Provide the (x, y) coordinate of the cell's center where the given text is located.  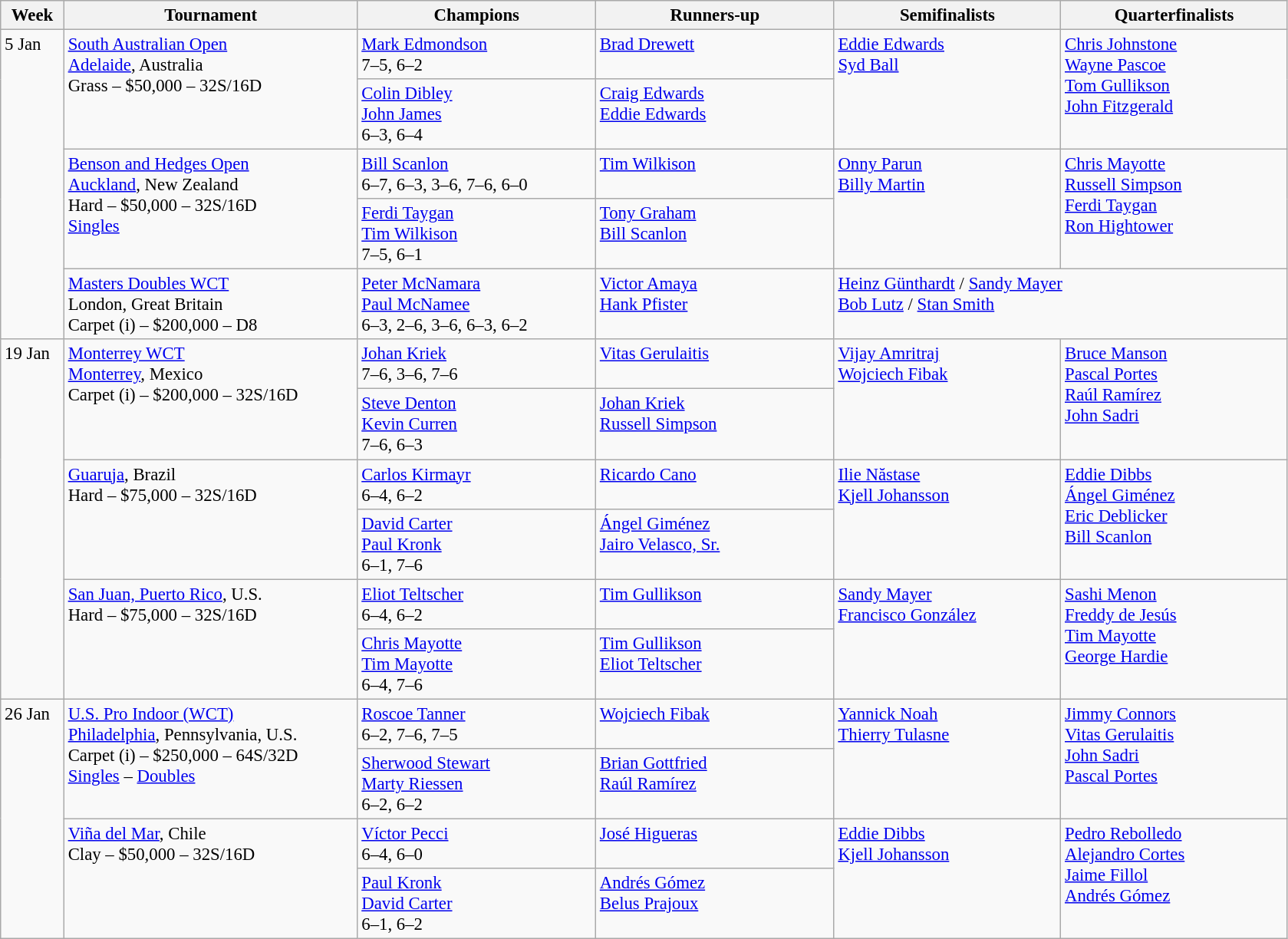
Viña del Mar, Chile Clay – $50,000 – 32S/16D (210, 878)
Roscoe Tanner 6–2, 7–6, 7–5 (477, 724)
Vijay Amritraj Wojciech Fibak (947, 399)
Johan Kriek Russell Simpson (715, 424)
Sandy Mayer Francisco González (947, 639)
19 Jan (32, 519)
Tim Wilkison (715, 175)
Brian Gottfried Raúl Ramírez (715, 784)
5 Jan (32, 185)
Brad Drewett (715, 55)
Carlos Kirmayr 6–4, 6–2 (477, 485)
Wojciech Fibak (715, 724)
Tony Graham Bill Scanlon (715, 234)
San Juan, Puerto Rico, U.S. Hard – $75,000 – 32S/16D (210, 639)
Eddie Edwards Syd Ball (947, 90)
Colin Dibley John James 6–3, 6–4 (477, 114)
Ángel Giménez Jairo Velasco, Sr. (715, 544)
Pedro Rebolledo Alejandro Cortes Jaime Fillol Andrés Gómez (1174, 878)
Chris Mayotte Russell Simpson Ferdi Taygan Ron Hightower (1174, 209)
Chris Johnstone Wayne Pascoe Tom Gullikson John Fitzgerald (1174, 90)
Week (32, 15)
Ilie Năstase Kjell Johansson (947, 519)
Steve Denton Kevin Curren 7–6, 6–3 (477, 424)
Tim Gullikson (715, 605)
Craig Edwards Eddie Edwards (715, 114)
South Australian Open Adelaide, Australia Grass – $50,000 – 32S/16D (210, 90)
Heinz Günthardt / Sandy Mayer Bob Lutz / Stan Smith (1060, 305)
Jimmy Connors Vitas Gerulaitis John Sadri Pascal Portes (1174, 759)
Andrés Gómez Belus Prajoux (715, 904)
Champions (477, 15)
Mark Edmondson 7–5, 6–2 (477, 55)
Bruce Manson Pascal Portes Raúl Ramírez John Sadri (1174, 399)
Peter McNamara Paul McNamee 6–3, 2–6, 3–6, 6–3, 6–2 (477, 305)
Eddie Dibbs Kjell Johansson (947, 878)
Monterrey WCT Monterrey, Mexico Carpet (i) – $200,000 – 32S/16D (210, 399)
Vitas Gerulaitis (715, 364)
Quarterfinalists (1174, 15)
U.S. Pro Indoor (WCT) Philadelphia, Pennsylvania, U.S. Carpet (i) – $250,000 – 64S/32D Singles – Doubles (210, 759)
Guaruja, Brazil Hard – $75,000 – 32S/16D (210, 519)
Runners-up (715, 15)
Víctor Pecci 6–4, 6–0 (477, 844)
Benson and Hedges Open Auckland, New Zealand Hard – $50,000 – 32S/16D Singles (210, 209)
Tournament (210, 15)
Onny Parun Billy Martin (947, 209)
Semifinalists (947, 15)
26 Jan (32, 819)
Chris Mayotte Tim Mayotte 6–4, 7–6 (477, 664)
Eliot Teltscher 6–4, 6–2 (477, 605)
Sherwood Stewart Marty Riessen 6–2, 6–2 (477, 784)
Eddie Dibbs Ángel Giménez Eric Deblicker Bill Scanlon (1174, 519)
Bill Scanlon 6–7, 6–3, 3–6, 7–6, 6–0 (477, 175)
David Carter Paul Kronk 6–1, 7–6 (477, 544)
Paul Kronk David Carter 6–1, 6–2 (477, 904)
José Higueras (715, 844)
Ferdi Taygan Tim Wilkison 7–5, 6–1 (477, 234)
Tim Gullikson Eliot Teltscher (715, 664)
Ricardo Cano (715, 485)
Sashi Menon Freddy de Jesús Tim Mayotte George Hardie (1174, 639)
Yannick Noah Thierry Tulasne (947, 759)
Masters Doubles WCT London, Great Britain Carpet (i) – $200,000 – D8 (210, 305)
Johan Kriek 7–6, 3–6, 7–6 (477, 364)
Victor Amaya Hank Pfister (715, 305)
